Find where the given text appears and provide that cell's center as [X, Y] coordinate. 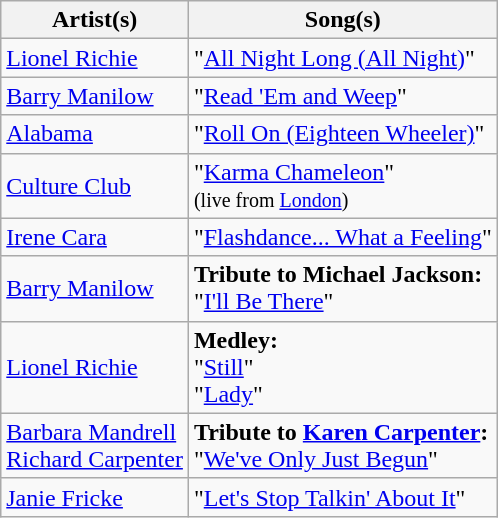
"All Night Long (All Night)" [342, 58]
Irene Cara [95, 237]
Alabama [95, 134]
"Read 'Em and Weep" [342, 96]
"Karma Chameleon"(live from London) [342, 186]
"Roll On (Eighteen Wheeler)" [342, 134]
Culture Club [95, 186]
Tribute to Michael Jackson:"I'll Be There" [342, 288]
Barbara MandrellRichard Carpenter [95, 446]
Artist(s) [95, 20]
Song(s) [342, 20]
Janie Fricke [95, 497]
"Flashdance... What a Feeling" [342, 237]
"Let's Stop Talkin' About It" [342, 497]
Medley:"Still""Lady" [342, 367]
Tribute to Karen Carpenter:"We've Only Just Begun" [342, 446]
